Search for the cell housing the specified text and yield its (x, y) center coordinate. 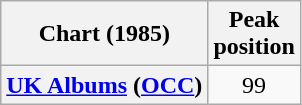
Peakposition (254, 34)
UK Albums (OCC) (104, 85)
99 (254, 85)
Chart (1985) (104, 34)
